Return [X, Y] of the center of cell containing provided text 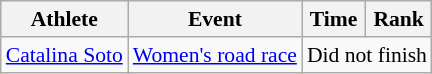
Catalina Soto [64, 55]
Did not finish [367, 55]
Event [215, 19]
Time [334, 19]
Athlete [64, 19]
Rank [398, 19]
Women's road race [215, 55]
